Return (X, Y) of the center of cell containing provided text 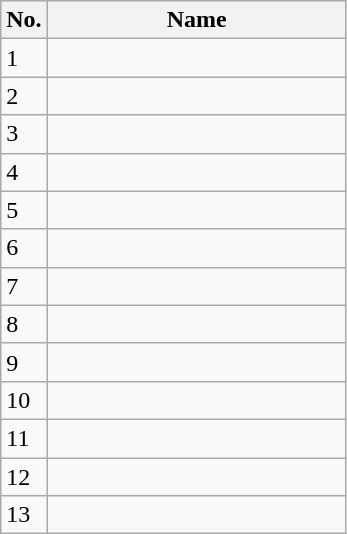
12 (24, 477)
1 (24, 58)
6 (24, 248)
10 (24, 400)
8 (24, 324)
Name (196, 20)
9 (24, 362)
3 (24, 134)
7 (24, 286)
13 (24, 515)
11 (24, 438)
No. (24, 20)
4 (24, 172)
5 (24, 210)
2 (24, 96)
